Detect which cell encompasses the target text, then output its (X, Y) center coordinate. 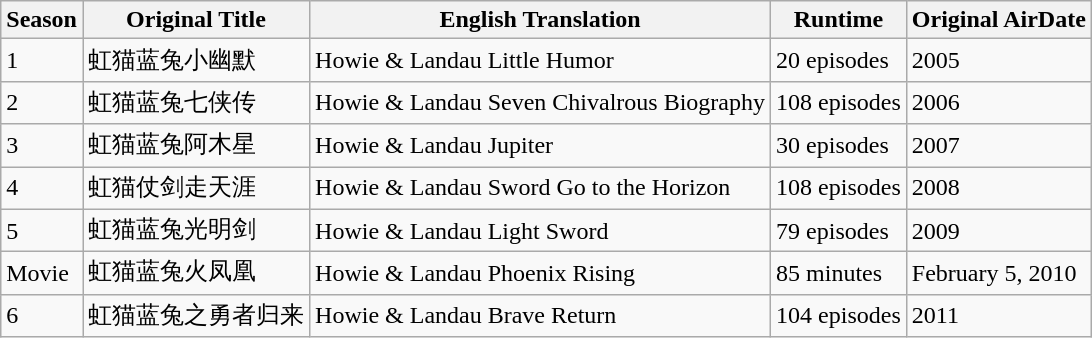
February 5, 2010 (998, 274)
虹猫蓝兔火凤凰 (196, 274)
Howie & Landau Little Humor (540, 60)
85 minutes (839, 274)
虹猫蓝兔之勇者归来 (196, 316)
虹猫仗剑走天涯 (196, 188)
2005 (998, 60)
3 (42, 146)
Howie & Landau Light Sword (540, 230)
4 (42, 188)
Season (42, 20)
Howie & Landau Sword Go to the Horizon (540, 188)
Howie & Landau Jupiter (540, 146)
Howie & Landau Seven Chivalrous Biography (540, 102)
2 (42, 102)
79 episodes (839, 230)
2007 (998, 146)
104 episodes (839, 316)
Howie & Landau Brave Return (540, 316)
1 (42, 60)
虹猫蓝兔阿木星 (196, 146)
Howie & Landau Phoenix Rising (540, 274)
5 (42, 230)
20 episodes (839, 60)
Original AirDate (998, 20)
2011 (998, 316)
2008 (998, 188)
Original Title (196, 20)
English Translation (540, 20)
30 episodes (839, 146)
Runtime (839, 20)
虹猫蓝兔光明剑 (196, 230)
2006 (998, 102)
6 (42, 316)
虹猫蓝兔七侠传 (196, 102)
2009 (998, 230)
Movie (42, 274)
虹猫蓝兔小幽默 (196, 60)
